Provide the [X, Y] coordinate of the cell's center where the given text is located.  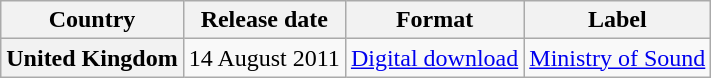
Country [92, 20]
United Kingdom [92, 58]
Format [434, 20]
Digital download [434, 58]
Ministry of Sound [618, 58]
14 August 2011 [264, 58]
Label [618, 20]
Release date [264, 20]
